Search for the cell housing the specified text and yield its [x, y] center coordinate. 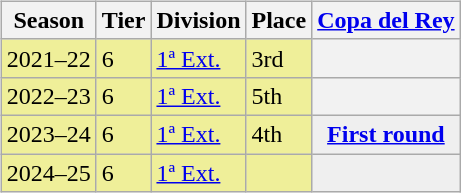
2021–22 [48, 58]
2022–23 [48, 96]
Division [198, 20]
3rd [279, 58]
2023–24 [48, 134]
Tier [124, 20]
2024–25 [48, 173]
5th [279, 96]
4th [279, 134]
Place [279, 20]
First round [386, 134]
Season [48, 20]
Copa del Rey [386, 20]
